Find where the given text appears and provide that cell's center as [x, y] coordinate. 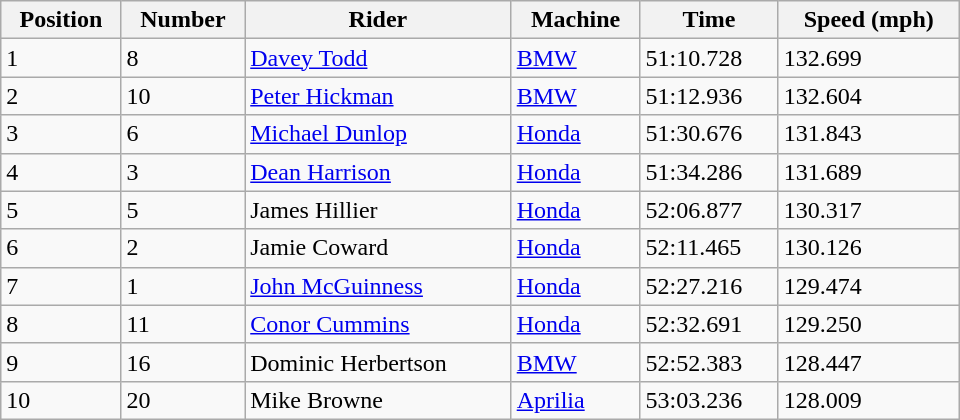
Mike Browne [378, 400]
52:52.383 [709, 362]
Dominic Herbertson [378, 362]
Michael Dunlop [378, 134]
James Hillier [378, 210]
Peter Hickman [378, 96]
52:11.465 [709, 248]
130.126 [868, 248]
51:10.728 [709, 58]
16 [183, 362]
Number [183, 20]
Conor Cummins [378, 324]
51:34.286 [709, 172]
52:27.216 [709, 286]
53:03.236 [709, 400]
129.474 [868, 286]
51:12.936 [709, 96]
132.699 [868, 58]
20 [183, 400]
John McGuinness [378, 286]
9 [61, 362]
131.689 [868, 172]
Position [61, 20]
129.250 [868, 324]
Machine [576, 20]
Speed (mph) [868, 20]
130.317 [868, 210]
Dean Harrison [378, 172]
132.604 [868, 96]
Davey Todd [378, 58]
128.009 [868, 400]
128.447 [868, 362]
7 [61, 286]
Aprilia [576, 400]
Time [709, 20]
51:30.676 [709, 134]
Jamie Coward [378, 248]
131.843 [868, 134]
Rider [378, 20]
52:06.877 [709, 210]
4 [61, 172]
11 [183, 324]
52:32.691 [709, 324]
